For the text-containing cell, return its midpoint in [x, y] coordinate format. 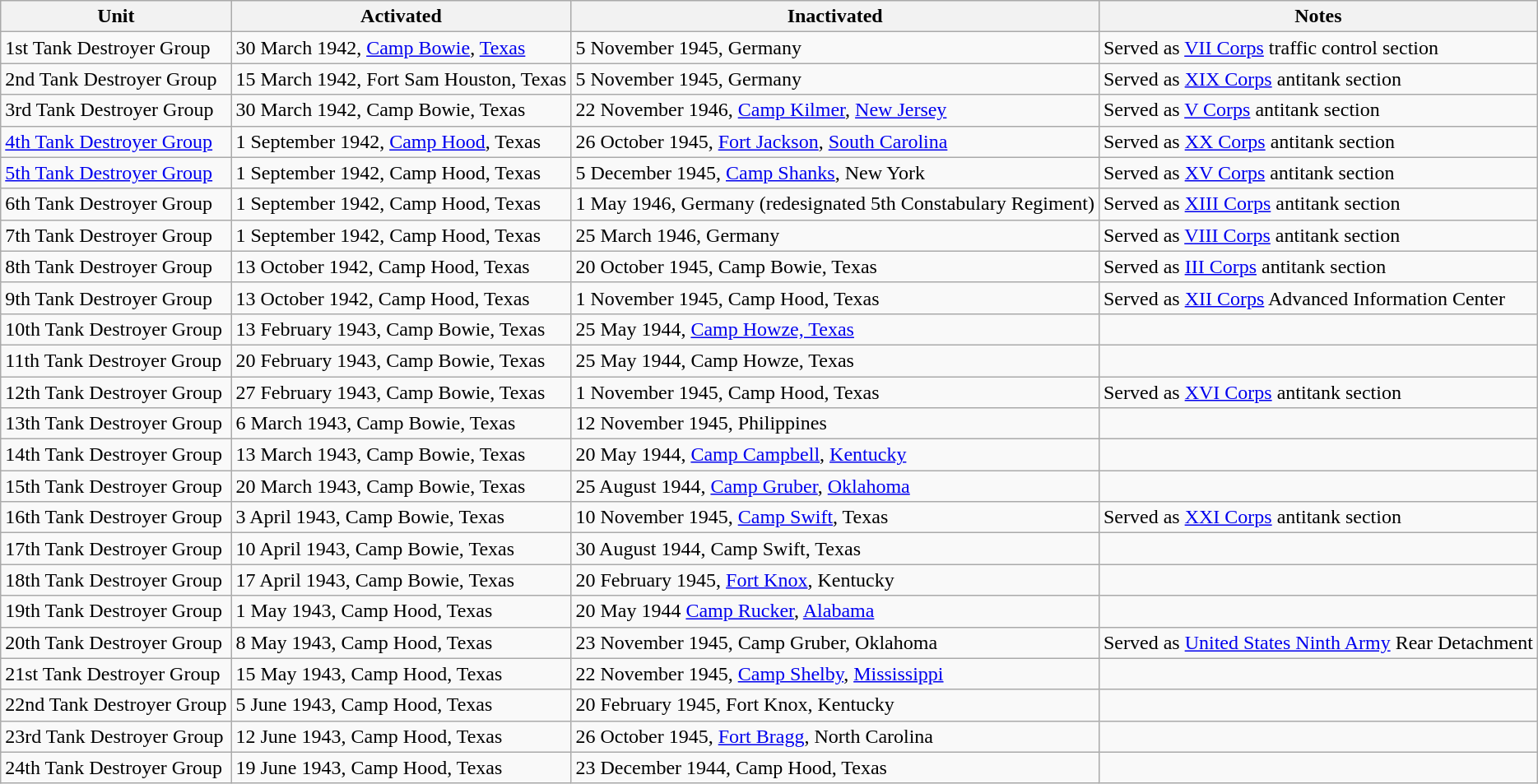
16th Tank Destroyer Group [116, 517]
6 March 1943, Camp Bowie, Texas [402, 424]
17th Tank Destroyer Group [116, 549]
23 November 1945, Camp Gruber, Oklahoma [835, 643]
13 February 1943, Camp Bowie, Texas [402, 329]
17 April 1943, Camp Bowie, Texas [402, 580]
13th Tank Destroyer Group [116, 424]
Served as XV Corps antitank section [1318, 173]
6th Tank Destroyer Group [116, 204]
Notes [1318, 16]
30 August 1944, Camp Swift, Texas [835, 549]
Served as XXI Corps antitank section [1318, 517]
10 April 1943, Camp Bowie, Texas [402, 549]
15 May 1943, Camp Hood, Texas [402, 674]
Served as United States Ninth Army Rear Detachment [1318, 643]
10th Tank Destroyer Group [116, 329]
9th Tank Destroyer Group [116, 298]
1st Tank Destroyer Group [116, 48]
19 June 1943, Camp Hood, Texas [402, 768]
Served as XIX Corps antitank section [1318, 79]
3 April 1943, Camp Bowie, Texas [402, 517]
8 May 1943, Camp Hood, Texas [402, 643]
20 March 1943, Camp Bowie, Texas [402, 486]
20 May 1944, Camp Campbell, Kentucky [835, 455]
22nd Tank Destroyer Group [116, 705]
27 February 1943, Camp Bowie, Texas [402, 392]
13 March 1943, Camp Bowie, Texas [402, 455]
5 December 1945, Camp Shanks, New York [835, 173]
22 November 1945, Camp Shelby, Mississippi [835, 674]
14th Tank Destroyer Group [116, 455]
20th Tank Destroyer Group [116, 643]
21st Tank Destroyer Group [116, 674]
2nd Tank Destroyer Group [116, 79]
Unit [116, 16]
Served as XIII Corps antitank section [1318, 204]
20 February 1943, Camp Bowie, Texas [402, 360]
7th Tank Destroyer Group [116, 235]
26 October 1945, Fort Bragg, North Carolina [835, 736]
5 June 1943, Camp Hood, Texas [402, 705]
4th Tank Destroyer Group [116, 141]
23 December 1944, Camp Hood, Texas [835, 768]
Inactivated [835, 16]
Activated [402, 16]
Served as VII Corps traffic control section [1318, 48]
Served as III Corps antitank section [1318, 267]
23rd Tank Destroyer Group [116, 736]
10 November 1945, Camp Swift, Texas [835, 517]
11th Tank Destroyer Group [116, 360]
15 March 1942, Fort Sam Houston, Texas [402, 79]
1 May 1943, Camp Hood, Texas [402, 611]
Served as XII Corps Advanced Information Center [1318, 298]
12 June 1943, Camp Hood, Texas [402, 736]
22 November 1946, Camp Kilmer, New Jersey [835, 110]
1 May 1946, Germany (redesignated 5th Constabulary Regiment) [835, 204]
24th Tank Destroyer Group [116, 768]
20 October 1945, Camp Bowie, Texas [835, 267]
25 August 1944, Camp Gruber, Oklahoma [835, 486]
12th Tank Destroyer Group [116, 392]
18th Tank Destroyer Group [116, 580]
20 May 1944 Camp Rucker, Alabama [835, 611]
15th Tank Destroyer Group [116, 486]
8th Tank Destroyer Group [116, 267]
19th Tank Destroyer Group [116, 611]
Served as VIII Corps antitank section [1318, 235]
12 November 1945, Philippines [835, 424]
Served as V Corps antitank section [1318, 110]
3rd Tank Destroyer Group [116, 110]
26 October 1945, Fort Jackson, South Carolina [835, 141]
Served as XX Corps antitank section [1318, 141]
5th Tank Destroyer Group [116, 173]
Served as XVI Corps antitank section [1318, 392]
25 March 1946, Germany [835, 235]
